From the cell containing the given text, extract its center point as [x, y] coordinate. 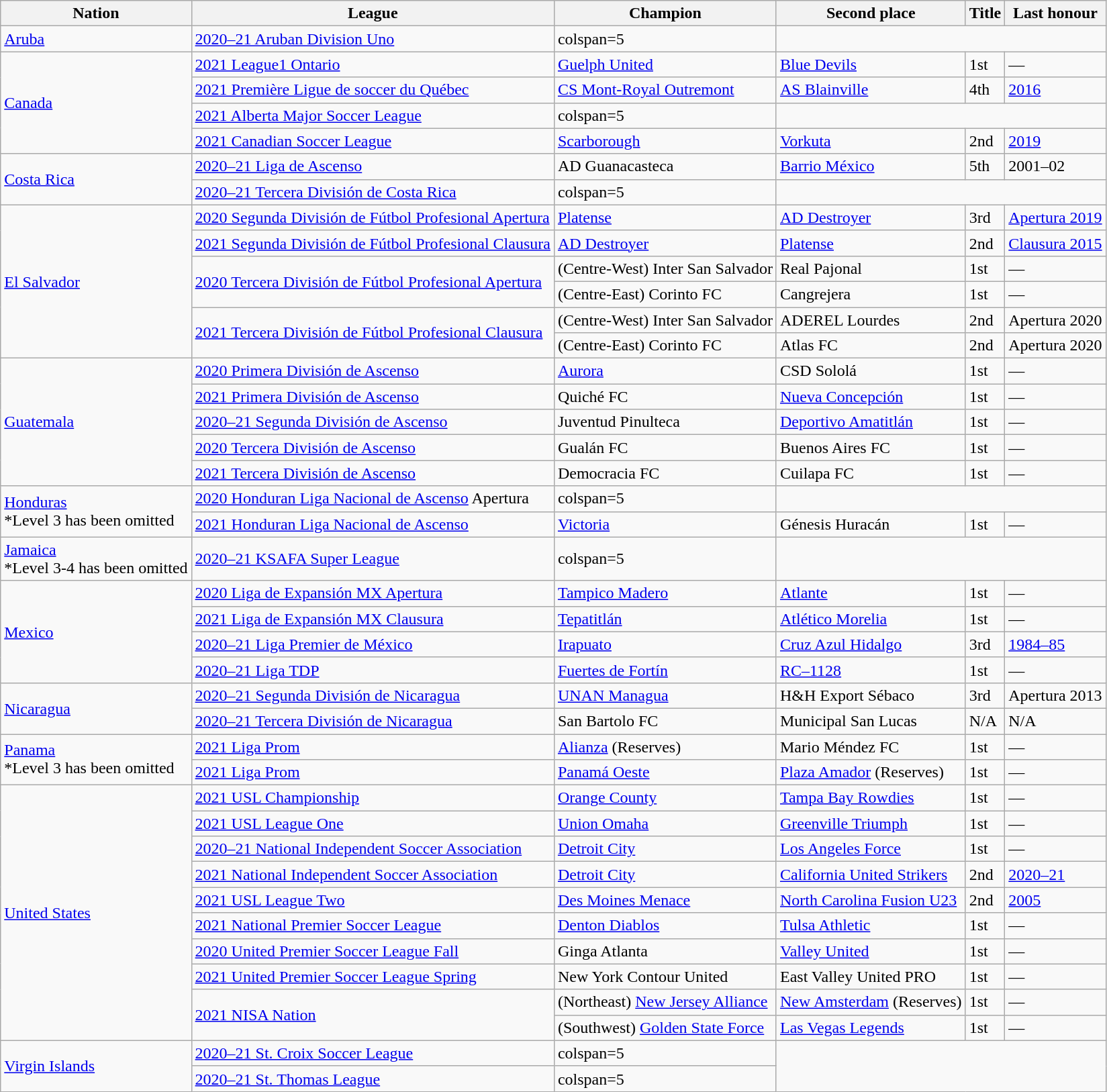
Costa Rica [96, 179]
2021 National Independent Soccer Association [373, 875]
Deportivo Amatitlán [871, 422]
5th [985, 166]
2019 [1055, 141]
Honduras *Level 3 has been omitted [96, 511]
Last honour [1055, 13]
Atlas FC [871, 346]
2005 [1055, 900]
Guatemala [96, 422]
2016 [1055, 90]
Aurora [665, 371]
2021 Primera División de Ascenso [373, 397]
2021 Honduran Liga Nacional de Ascenso [373, 524]
2020 Tercera División de Ascenso [373, 448]
Panama *Level 3 has been omitted [96, 760]
2021 USL League One [373, 824]
New Amsterdam (Reserves) [871, 1002]
2020–21 St. Croix Soccer League [373, 1053]
Jamaica *Level 3-4 has been omitted [96, 558]
2020 Liga de Expansión MX Apertura [373, 593]
2020–21 [1055, 875]
Orange County [665, 798]
2021 Segunda División de Fútbol Profesional Clausura [373, 243]
Guelph United [665, 64]
2020–21 Segunda División de Nicaragua [373, 695]
Greenville Triumph [871, 824]
Des Moines Menace [665, 900]
2021 Canadian Soccer League [373, 141]
2020–21 Tercera División de Nicaragua [373, 721]
2020 Tercera División de Fútbol Profesional Apertura [373, 281]
Gualán FC [665, 448]
United States [96, 913]
Blue Devils [871, 64]
Alianza (Reserves) [665, 747]
2020–21 Segunda División de Ascenso [373, 422]
Virgin Islands [96, 1066]
2021 Liga de Expansión MX Clausura [373, 619]
Champion [665, 13]
2020–21 St. Thomas League [373, 1079]
California United Strikers [871, 875]
(Southwest) Golden State Force [665, 1028]
Union Omaha [665, 824]
Second place [871, 13]
2020 Segunda División de Fútbol Profesional Apertura [373, 217]
(Northeast) New Jersey Alliance [665, 1002]
Aruba [96, 39]
Municipal San Lucas [871, 721]
El Salvador [96, 281]
2021 Tercera División de Ascenso [373, 473]
Nueva Concepción [871, 397]
Plaza Amador (Reserves) [871, 773]
2020 Primera División de Ascenso [373, 371]
2020 Honduran Liga Nacional de Ascenso Apertura [373, 499]
New York Contour United [665, 977]
Génesis Huracán [871, 524]
Cruz Azul Hidalgo [871, 644]
4th [985, 90]
2020–21 National Independent Soccer Association [373, 849]
Canada [96, 103]
RC–1128 [871, 670]
H&H Export Sébaco [871, 695]
2020–21 Liga Premier de México [373, 644]
2020–21 KSAFA Super League [373, 558]
2021 League1 Ontario [373, 64]
Tampa Bay Rowdies [871, 798]
Ginga Atlanta [665, 951]
Buenos Aires FC [871, 448]
Cuilapa FC [871, 473]
2020–21 Liga TDP [373, 670]
2020–21 Aruban Division Uno [373, 39]
Quiché FC [665, 397]
North Carolina Fusion U23 [871, 900]
CS Mont-Royal Outremont [665, 90]
Tulsa Athletic [871, 926]
2020–21 Liga de Ascenso [373, 166]
2021 USL Championship [373, 798]
2021 Alberta Major Soccer League [373, 115]
Mexico [96, 632]
Tepatitlán [665, 619]
ADEREL Lourdes [871, 320]
Los Angeles Force [871, 849]
2020 United Premier Soccer League Fall [373, 951]
2021 NISA Nation [373, 1015]
2021 Première Ligue de soccer du Québec [373, 90]
East Valley United PRO [871, 977]
Mario Méndez FC [871, 747]
Irapuato [665, 644]
Victoria [665, 524]
Fuertes de Fortín [665, 670]
Apertura 2013 [1055, 695]
San Bartolo FC [665, 721]
Apertura 2019 [1055, 217]
UNAN Managua [665, 695]
Valley United [871, 951]
2020–21 Tercera División de Costa Rica [373, 192]
2001–02 [1055, 166]
CSD Sololá [871, 371]
2021 USL League Two [373, 900]
2021 National Premier Soccer League [373, 926]
Real Pajonal [871, 268]
Juventud Pinulteca [665, 422]
Clausura 2015 [1055, 243]
Title [985, 13]
Panamá Oeste [665, 773]
1984–85 [1055, 644]
Cangrejera [871, 294]
Atlético Morelia [871, 619]
Democracia FC [665, 473]
League [373, 13]
Scarborough [665, 141]
AS Blainville [871, 90]
Nicaragua [96, 708]
Las Vegas Legends [871, 1028]
Vorkuta [871, 141]
Tampico Madero [665, 593]
AD Guanacasteca [665, 166]
Nation [96, 13]
Barrio México [871, 166]
2021 Tercera División de Fútbol Profesional Clausura [373, 333]
Atlante [871, 593]
Denton Diablos [665, 926]
2021 United Premier Soccer League Spring [373, 977]
